Determine the (X, Y) coordinate at the center of the cell enclosing the given text.  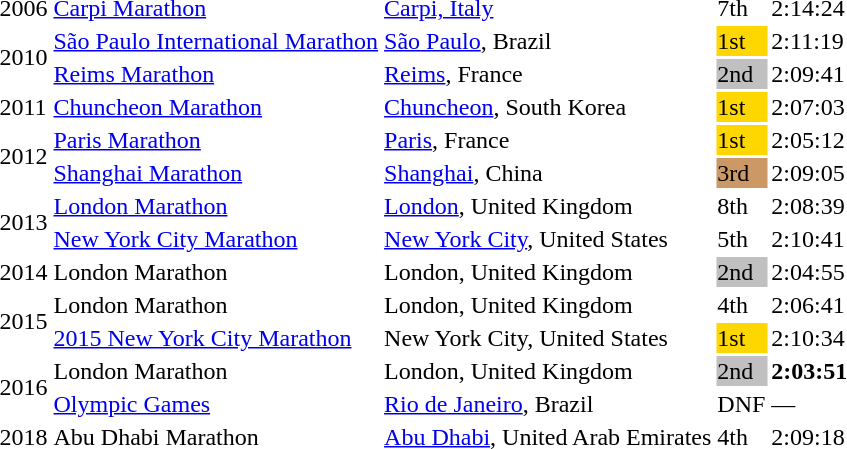
8th (742, 206)
Paris Marathon (216, 140)
3rd (742, 173)
Paris, France (548, 140)
DNF (742, 404)
Reims, France (548, 74)
Olympic Games (216, 404)
Shanghai, China (548, 173)
New York City Marathon (216, 239)
São Paulo International Marathon (216, 41)
2015 New York City Marathon (216, 338)
Reims Marathon (216, 74)
Chuncheon, South Korea (548, 107)
Shanghai Marathon (216, 173)
5th (742, 239)
Chuncheon Marathon (216, 107)
Rio de Janeiro, Brazil (548, 404)
4th (742, 305)
São Paulo, Brazil (548, 41)
